For the text-containing cell, return its midpoint in (x, y) coordinate format. 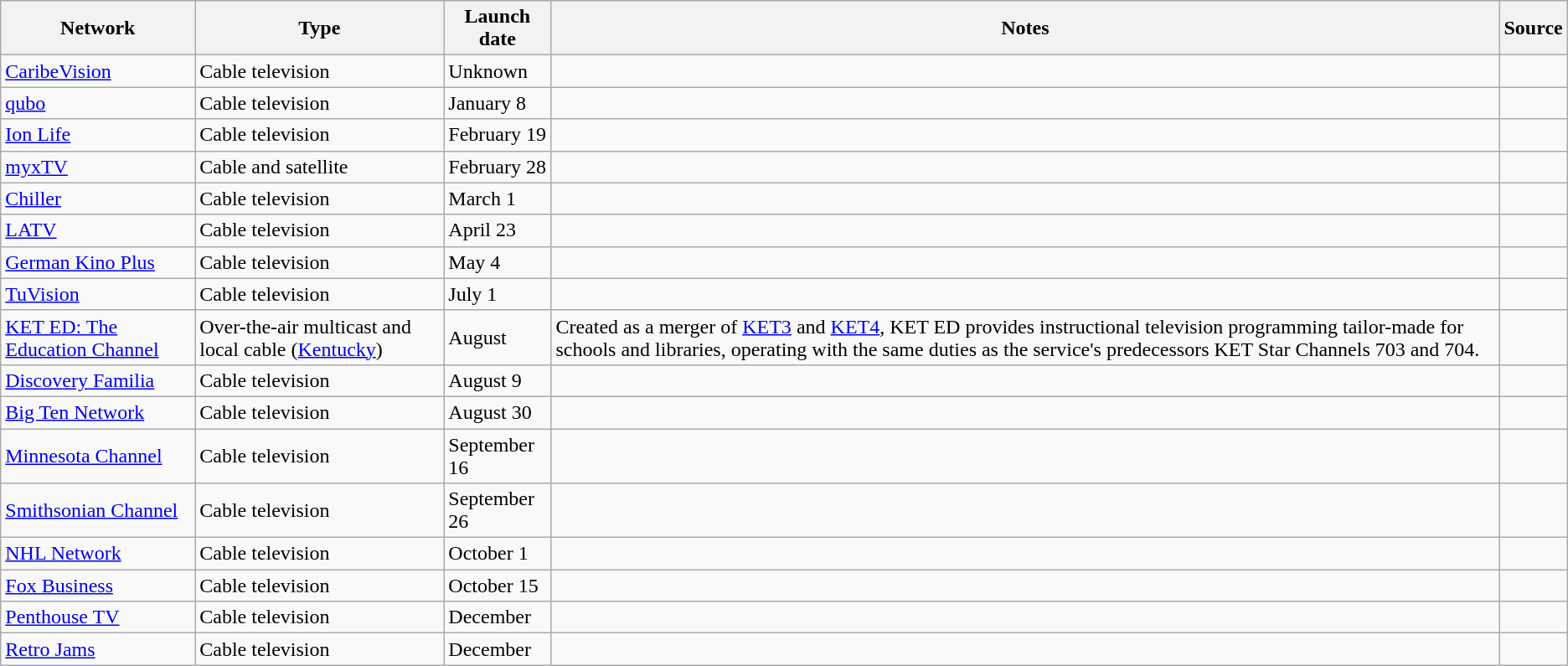
KET ED: The Education Channel (98, 337)
April 23 (498, 230)
Launch date (498, 28)
Fox Business (98, 586)
August (498, 337)
Ion Life (98, 135)
myxTV (98, 167)
Cable and satellite (320, 167)
TuVision (98, 294)
October 1 (498, 554)
Source (1533, 28)
Over-the-air multicast and local cable (Kentucky) (320, 337)
March 1 (498, 199)
August 30 (498, 412)
NHL Network (98, 554)
February 19 (498, 135)
German Kino Plus (98, 262)
September 26 (498, 511)
LATV (98, 230)
Notes (1025, 28)
October 15 (498, 586)
July 1 (498, 294)
August 9 (498, 380)
Unknown (498, 71)
January 8 (498, 103)
Smithsonian Channel (98, 511)
CaribeVision (98, 71)
qubo (98, 103)
February 28 (498, 167)
May 4 (498, 262)
September 16 (498, 456)
Penthouse TV (98, 617)
Retro Jams (98, 649)
Minnesota Channel (98, 456)
Network (98, 28)
Chiller (98, 199)
Discovery Familia (98, 380)
Big Ten Network (98, 412)
Type (320, 28)
